For the text-containing cell, return its midpoint in [x, y] coordinate format. 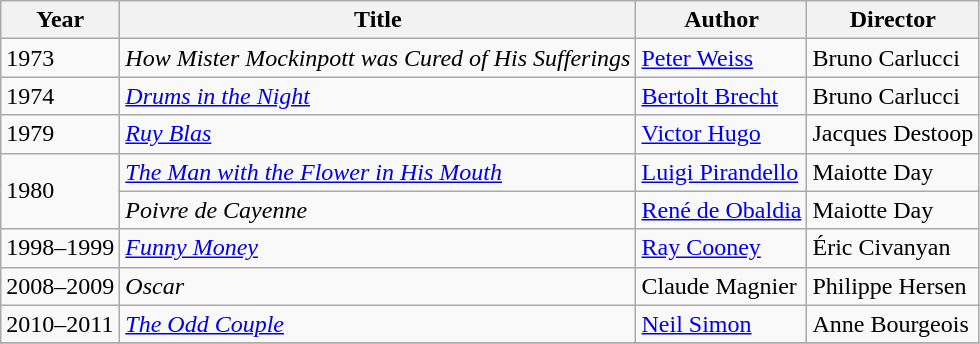
Oscar [378, 286]
The Man with the Flower in His Mouth [378, 172]
Anne Bourgeois [893, 324]
Claude Magnier [722, 286]
1980 [60, 191]
Bertolt Brecht [722, 96]
Director [893, 20]
Ray Cooney [722, 248]
Luigi Pirandello [722, 172]
Philippe Hersen [893, 286]
How Mister Mockinpott was Cured of His Sufferings [378, 58]
Drums in the Night [378, 96]
1973 [60, 58]
René de Obaldia [722, 210]
Title [378, 20]
1974 [60, 96]
1979 [60, 134]
The Odd Couple [378, 324]
Year [60, 20]
Funny Money [378, 248]
Ruy Blas [378, 134]
Poivre de Cayenne [378, 210]
Author [722, 20]
1998–1999 [60, 248]
Jacques Destoop [893, 134]
Peter Weiss [722, 58]
Neil Simon [722, 324]
Victor Hugo [722, 134]
2008–2009 [60, 286]
2010–2011 [60, 324]
Éric Civanyan [893, 248]
